Search for the cell housing the specified text and yield its [x, y] center coordinate. 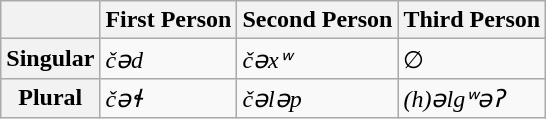
čəɬ [168, 98]
čələp [318, 98]
(h)əlgʷəʔ [472, 98]
čəd [168, 59]
čəxʷ [318, 59]
Second Person [318, 20]
Plural [50, 98]
First Person [168, 20]
Singular [50, 59]
∅ [472, 59]
Third Person [472, 20]
